Scan for the cell matching the given text and deliver its [x, y] coordinate at center. 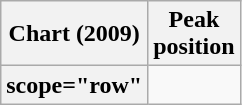
Peakposition [194, 34]
Chart (2009) [74, 34]
scope="row" [74, 85]
